Return [x, y] of the center of cell containing provided text 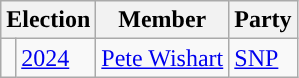
2024 [56, 58]
Election [48, 20]
Pete Wishart [162, 58]
Party [263, 20]
SNP [263, 58]
Member [162, 20]
